Return the [X, Y] coordinate for the center point of the cell that contains the specified text.  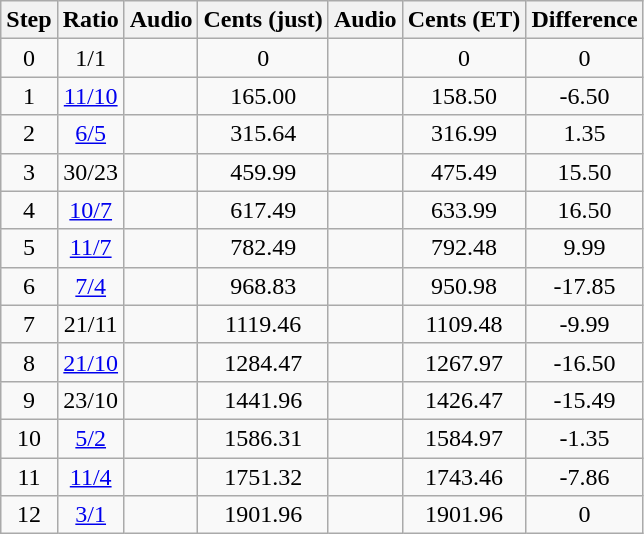
1.35 [584, 134]
Ratio [90, 20]
Step [29, 20]
11/7 [90, 248]
-16.50 [584, 362]
782.49 [263, 248]
30/23 [90, 172]
1284.47 [263, 362]
5/2 [90, 438]
9 [29, 400]
1267.97 [464, 362]
1743.46 [464, 477]
1426.47 [464, 400]
Cents (just) [263, 20]
3 [29, 172]
1441.96 [263, 400]
Cents (ET) [464, 20]
1751.32 [263, 477]
617.49 [263, 210]
158.50 [464, 96]
12 [29, 515]
6/5 [90, 134]
-1.35 [584, 438]
5 [29, 248]
15.50 [584, 172]
8 [29, 362]
1/1 [90, 58]
6 [29, 286]
-9.99 [584, 324]
315.64 [263, 134]
11/10 [90, 96]
4 [29, 210]
1109.48 [464, 324]
-7.86 [584, 477]
9.99 [584, 248]
3/1 [90, 515]
1 [29, 96]
-17.85 [584, 286]
950.98 [464, 286]
-15.49 [584, 400]
21/11 [90, 324]
23/10 [90, 400]
968.83 [263, 286]
10/7 [90, 210]
7 [29, 324]
459.99 [263, 172]
7/4 [90, 286]
10 [29, 438]
475.49 [464, 172]
165.00 [263, 96]
633.99 [464, 210]
11/4 [90, 477]
11 [29, 477]
Difference [584, 20]
2 [29, 134]
16.50 [584, 210]
1586.31 [263, 438]
21/10 [90, 362]
792.48 [464, 248]
-6.50 [584, 96]
1119.46 [263, 324]
1584.97 [464, 438]
316.99 [464, 134]
